Extract the (x, y) coordinate from the center of the cell holding the provided text.  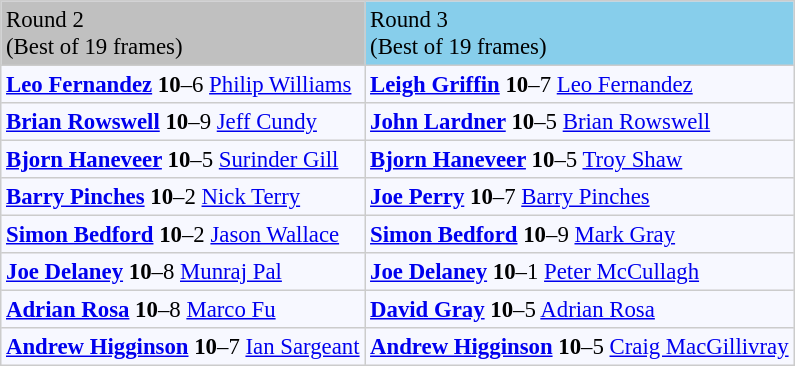
Round 2(Best of 19 frames) (183, 33)
Joe Perry 10–7 Barry Pinches (580, 197)
David Gray 10–5 Adrian Rosa (580, 309)
Round 3(Best of 19 frames) (580, 33)
Simon Bedford 10–2 Jason Wallace (183, 234)
Adrian Rosa 10–8 Marco Fu (183, 309)
Bjorn Haneveer 10–5 Troy Shaw (580, 159)
Simon Bedford 10–9 Mark Gray (580, 234)
John Lardner 10–5 Brian Rowswell (580, 122)
Leigh Griffin 10–7 Leo Fernandez (580, 84)
Joe Delaney 10–1 Peter McCullagh (580, 272)
Bjorn Haneveer 10–5 Surinder Gill (183, 159)
Andrew Higginson 10–5 Craig MacGillivray (580, 347)
Joe Delaney 10–8 Munraj Pal (183, 272)
Barry Pinches 10–2 Nick Terry (183, 197)
Brian Rowswell 10–9 Jeff Cundy (183, 122)
Andrew Higginson 10–7 Ian Sargeant (183, 347)
Leo Fernandez 10–6 Philip Williams (183, 84)
